Locate the cell with the specified text and output its [x, y] center coordinate. 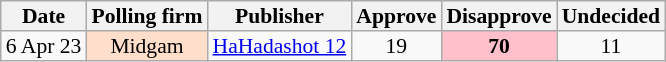
Undecided [611, 16]
Midgam [146, 46]
Date [44, 16]
6 Apr 23 [44, 46]
Approve [396, 16]
11 [611, 46]
70 [498, 46]
Polling firm [146, 16]
19 [396, 46]
Disapprove [498, 16]
Publisher [279, 16]
HaHadashot 12 [279, 46]
